Pinpoint the cell where the given text exists, returning its [X, Y] midpoint coordinate. 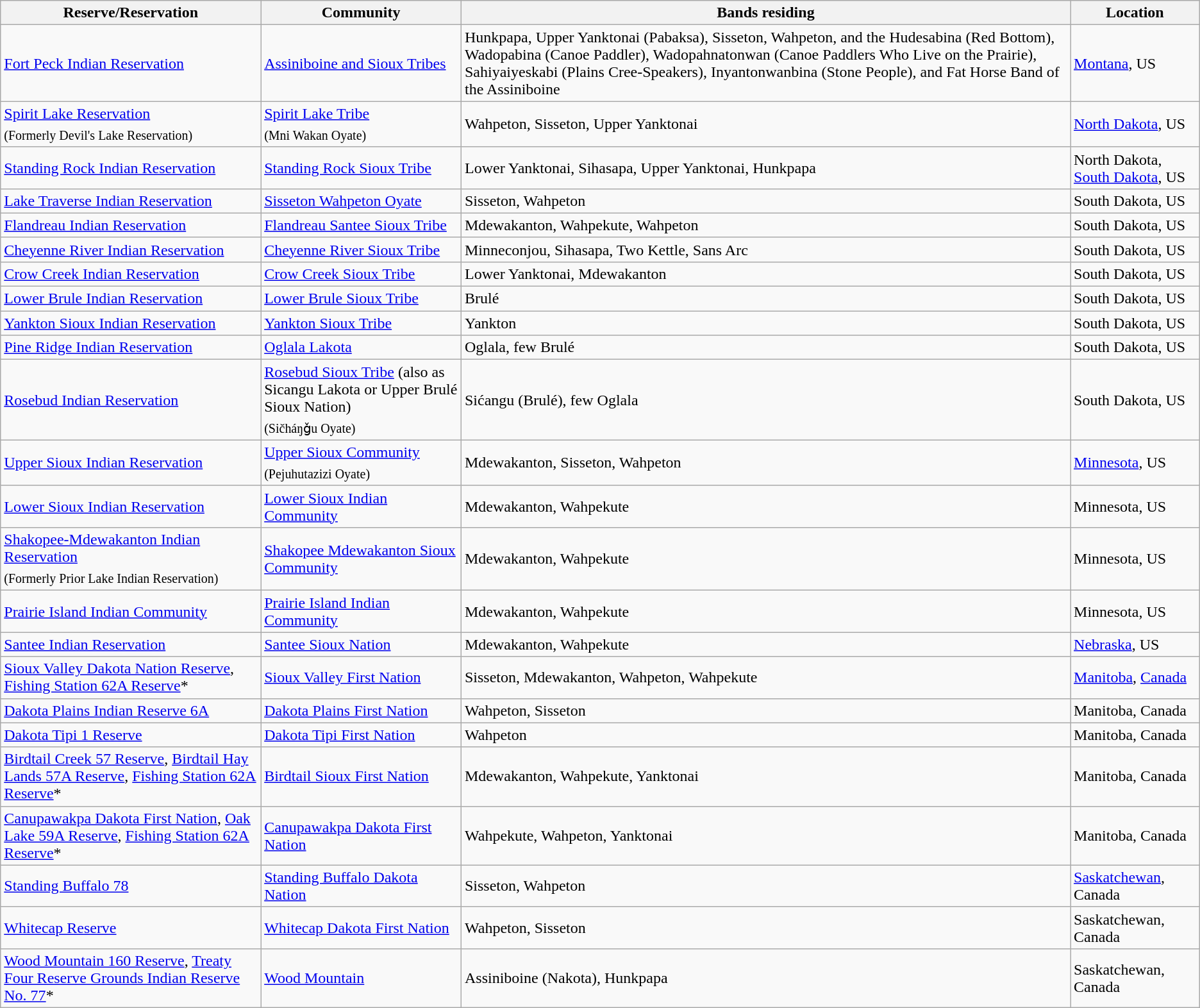
Sioux Valley Dakota Nation Reserve, Fishing Station 62A Reserve* [131, 677]
Lower Sioux Indian Community [362, 507]
Flandreau Santee Sioux Tribe [362, 225]
Dakota Tipi First Nation [362, 735]
Sisseton Wahpeton Oyate [362, 201]
Standing Rock Indian Reservation [131, 168]
Yankton [765, 323]
Wahpekute, Wahpeton, Yanktonai [765, 836]
Lower Sioux Indian Reservation [131, 507]
Cheyenne River Sioux Tribe [362, 249]
Lower Yanktonai, Mdewakanton [765, 274]
Sioux Valley First Nation [362, 677]
Shakopee Mdewakanton Sioux Community [362, 559]
Whitecap Dakota First Nation [362, 927]
Oglala, few Brulé [765, 348]
Upper Sioux Indian Reservation [131, 463]
Wahpeton [765, 735]
Dakota Plains Indian Reserve 6A [131, 710]
Santee Sioux Nation [362, 644]
Pine Ridge Indian Reservation [131, 348]
Whitecap Reserve [131, 927]
Fort Peck Indian Reservation [131, 63]
Sisseton, Mdewakanton, Wahpeton, Wahpekute [765, 677]
Crow Creek Sioux Tribe [362, 274]
Birdtail Sioux First Nation [362, 777]
Montana, US [1135, 63]
Spirit Lake Tribe(Mni Wakan Oyate) [362, 124]
Mdewakanton, Sisseton, Wahpeton [765, 463]
Dakota Plains First Nation [362, 710]
Wood Mountain 160 Reserve, Treaty Four Reserve Grounds Indian Reserve No. 77* [131, 978]
Sićangu (Brulé), few Oglala [765, 400]
Birdtail Creek 57 Reserve, Birdtail Hay Lands 57A Reserve, Fishing Station 62A Reserve* [131, 777]
Flandreau Indian Reservation [131, 225]
Canupawakpa Dakota First Nation, Oak Lake 59A Reserve, Fishing Station 62A Reserve* [131, 836]
Oglala Lakota [362, 348]
Mdewakanton, Wahpekute, Yanktonai [765, 777]
Yankton Sioux Tribe [362, 323]
Bands residing [765, 13]
Mdewakanton, Wahpekute, Wahpeton [765, 225]
Lower Brule Sioux Tribe [362, 299]
Assiniboine (Nakota), Hunkpapa [765, 978]
Standing Buffalo Dakota Nation [362, 886]
Dakota Tipi 1 Reserve [131, 735]
Wood Mountain [362, 978]
Standing Rock Sioux Tribe [362, 168]
Nebraska, US [1135, 644]
Santee Indian Reservation [131, 644]
Lake Traverse Indian Reservation [131, 201]
Shakopee-Mdewakanton Indian Reservation(Formerly Prior Lake Indian Reservation) [131, 559]
Cheyenne River Indian Reservation [131, 249]
North Dakota, US [1135, 124]
Rosebud Indian Reservation [131, 400]
Minneconjou, Sihasapa, Two Kettle, Sans Arc [765, 249]
Rosebud Sioux Tribe (also as Sicangu Lakota or Upper Brulé Sioux Nation)(Sičháŋǧu Oyate) [362, 400]
Yankton Sioux Indian Reservation [131, 323]
Standing Buffalo 78 [131, 886]
Reserve/Reservation [131, 13]
Lower Yanktonai, Sihasapa, Upper Yanktonai, Hunkpapa [765, 168]
Lower Brule Indian Reservation [131, 299]
Assiniboine and Sioux Tribes [362, 63]
Community [362, 13]
Brulé [765, 299]
Canupawakpa Dakota First Nation [362, 836]
Spirit Lake Reservation(Formerly Devil's Lake Reservation) [131, 124]
Location [1135, 13]
North Dakota, South Dakota, US [1135, 168]
Upper Sioux Community(Pejuhutazizi Oyate) [362, 463]
Crow Creek Indian Reservation [131, 274]
Wahpeton, Sisseton, Upper Yanktonai [765, 124]
